Search for the cell housing the specified text and yield its [X, Y] center coordinate. 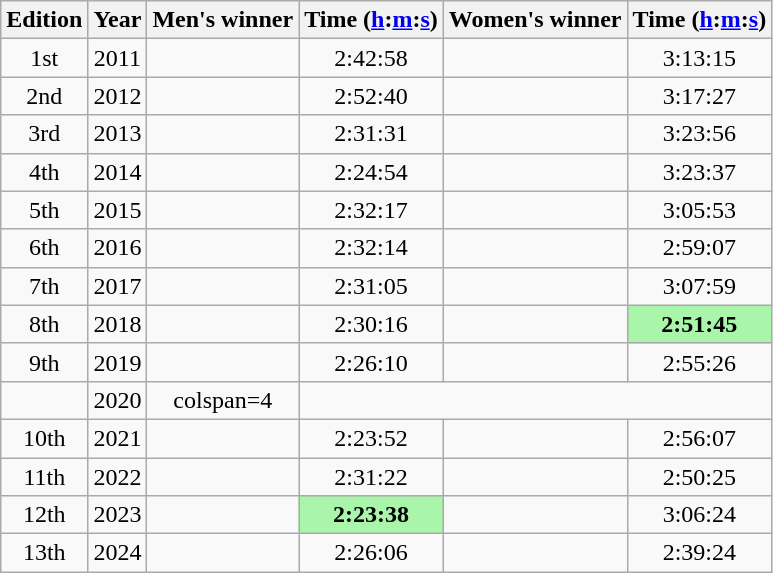
2:51:45 [700, 324]
9th [44, 362]
2:26:06 [372, 553]
Edition [44, 20]
2:31:31 [372, 134]
2011 [118, 58]
2:59:07 [700, 248]
2023 [118, 515]
2021 [118, 438]
2019 [118, 362]
12th [44, 515]
1st [44, 58]
2:32:17 [372, 210]
2016 [118, 248]
2:24:54 [372, 172]
4th [44, 172]
2018 [118, 324]
2:32:14 [372, 248]
3:06:24 [700, 515]
2:26:10 [372, 362]
colspan=4 [223, 400]
2nd [44, 96]
3:17:27 [700, 96]
13th [44, 553]
2020 [118, 400]
Year [118, 20]
2:42:58 [372, 58]
2:31:05 [372, 286]
2012 [118, 96]
2:30:16 [372, 324]
3:05:53 [700, 210]
3rd [44, 134]
8th [44, 324]
5th [44, 210]
2015 [118, 210]
2:50:25 [700, 477]
2:56:07 [700, 438]
2014 [118, 172]
2:39:24 [700, 553]
11th [44, 477]
2:52:40 [372, 96]
2013 [118, 134]
2022 [118, 477]
3:07:59 [700, 286]
3:23:56 [700, 134]
7th [44, 286]
3:13:15 [700, 58]
2:23:52 [372, 438]
6th [44, 248]
Women's winner [535, 20]
2017 [118, 286]
3:23:37 [700, 172]
2:23:38 [372, 515]
Men's winner [223, 20]
2:31:22 [372, 477]
2024 [118, 553]
10th [44, 438]
2:55:26 [700, 362]
